From the cell containing the given text, extract its center point as (x, y) coordinate. 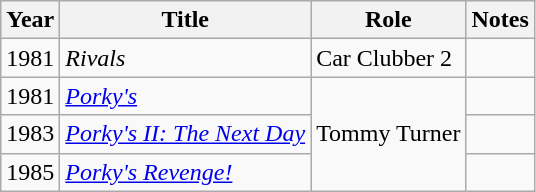
1983 (30, 134)
Year (30, 20)
Car Clubber 2 (388, 58)
Role (388, 20)
Title (186, 20)
Tommy Turner (388, 134)
Notes (500, 20)
Porky's II: The Next Day (186, 134)
Rivals (186, 58)
1985 (30, 172)
Porky's Revenge! (186, 172)
Porky's (186, 96)
